For the text-containing cell, return its midpoint in [X, Y] coordinate format. 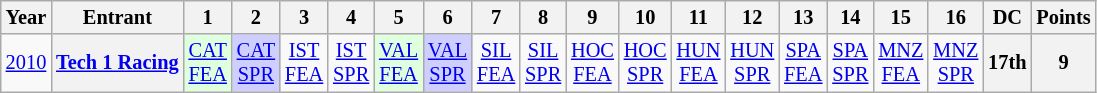
ISTFEA [304, 63]
HUNFEA [699, 63]
HOCSPR [646, 63]
MNZFEA [900, 63]
HOCFEA [592, 63]
Tech 1 Racing [117, 63]
2 [256, 17]
6 [448, 17]
15 [900, 17]
Entrant [117, 17]
13 [803, 17]
3 [304, 17]
17th [1007, 63]
Year [26, 17]
1 [208, 17]
12 [752, 17]
MNZSPR [956, 63]
SPAFEA [803, 63]
CATFEA [208, 63]
4 [351, 17]
7 [496, 17]
SPASPR [850, 63]
SILSPR [543, 63]
8 [543, 17]
CATSPR [256, 63]
5 [398, 17]
16 [956, 17]
2010 [26, 63]
DC [1007, 17]
HUNSPR [752, 63]
14 [850, 17]
VALFEA [398, 63]
Points [1063, 17]
11 [699, 17]
VALSPR [448, 63]
SILFEA [496, 63]
ISTSPR [351, 63]
10 [646, 17]
